Determine the [x, y] coordinate at the center of the cell enclosing the given text.  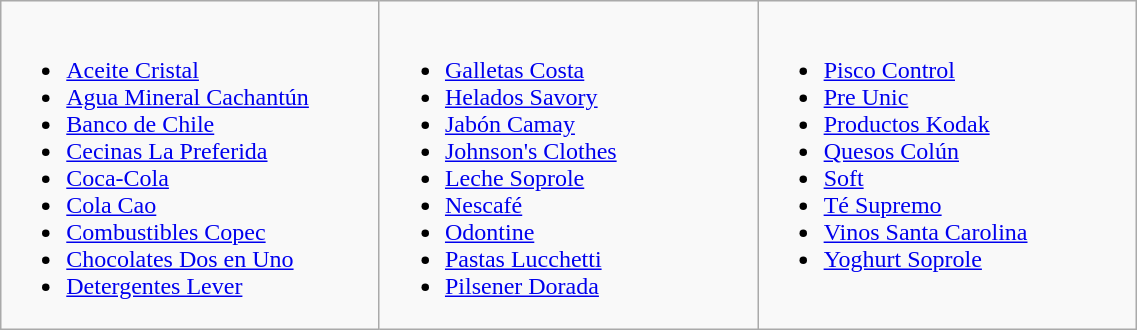
Pisco ControlPre UnicProductos KodakQuesos ColúnSoftTé SupremoVinos Santa CarolinaYoghurt Soprole [948, 166]
Aceite CristalAgua Mineral CachantúnBanco de ChileCecinas La PreferidaCoca-ColaCola CaoCombustibles CopecChocolates Dos en UnoDetergentes Lever [190, 166]
Galletas CostaHelados SavoryJabón CamayJohnson's ClothesLeche SoproleNescaféOdontinePastas LucchettiPilsener Dorada [568, 166]
